Scan for the cell matching the given text and deliver its (x, y) coordinate at center. 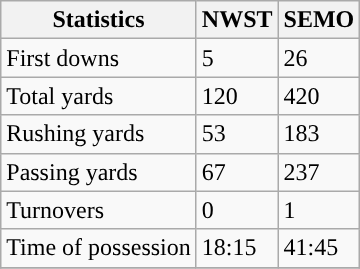
Turnovers (99, 210)
5 (237, 58)
67 (237, 172)
Rushing yards (99, 134)
41:45 (319, 248)
NWST (237, 20)
183 (319, 134)
18:15 (237, 248)
SEMO (319, 20)
1 (319, 210)
Passing yards (99, 172)
26 (319, 58)
53 (237, 134)
420 (319, 96)
Statistics (99, 20)
Time of possession (99, 248)
237 (319, 172)
120 (237, 96)
0 (237, 210)
Total yards (99, 96)
First downs (99, 58)
